Pinpoint the cell where the given text exists, returning its [X, Y] midpoint coordinate. 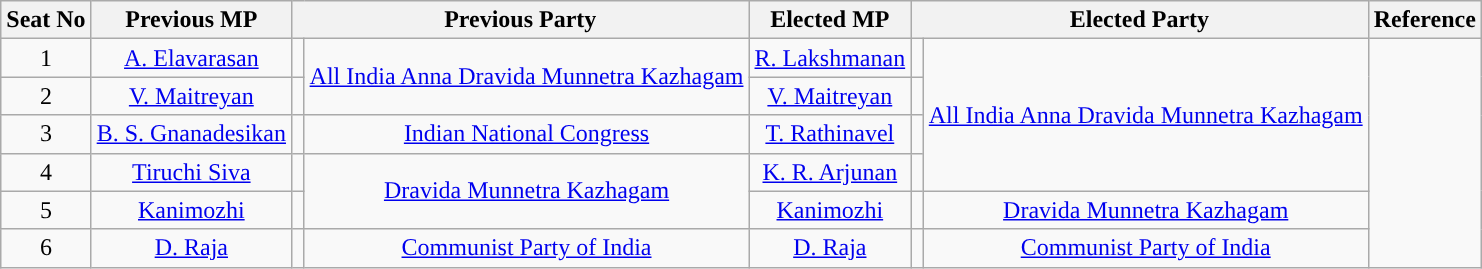
T. Rathinavel [830, 134]
4 [46, 172]
5 [46, 210]
K. R. Arjunan [830, 172]
6 [46, 248]
Reference [1424, 20]
Elected MP [830, 20]
Elected Party [1140, 20]
2 [46, 96]
A. Elavarasan [191, 58]
3 [46, 134]
Indian National Congress [526, 134]
R. Lakshmanan [830, 58]
B. S. Gnanadesikan [191, 134]
Previous Party [520, 20]
Previous MP [191, 20]
Tiruchi Siva [191, 172]
Seat No [46, 20]
1 [46, 58]
